For the text-containing cell, return its midpoint in (X, Y) coordinate format. 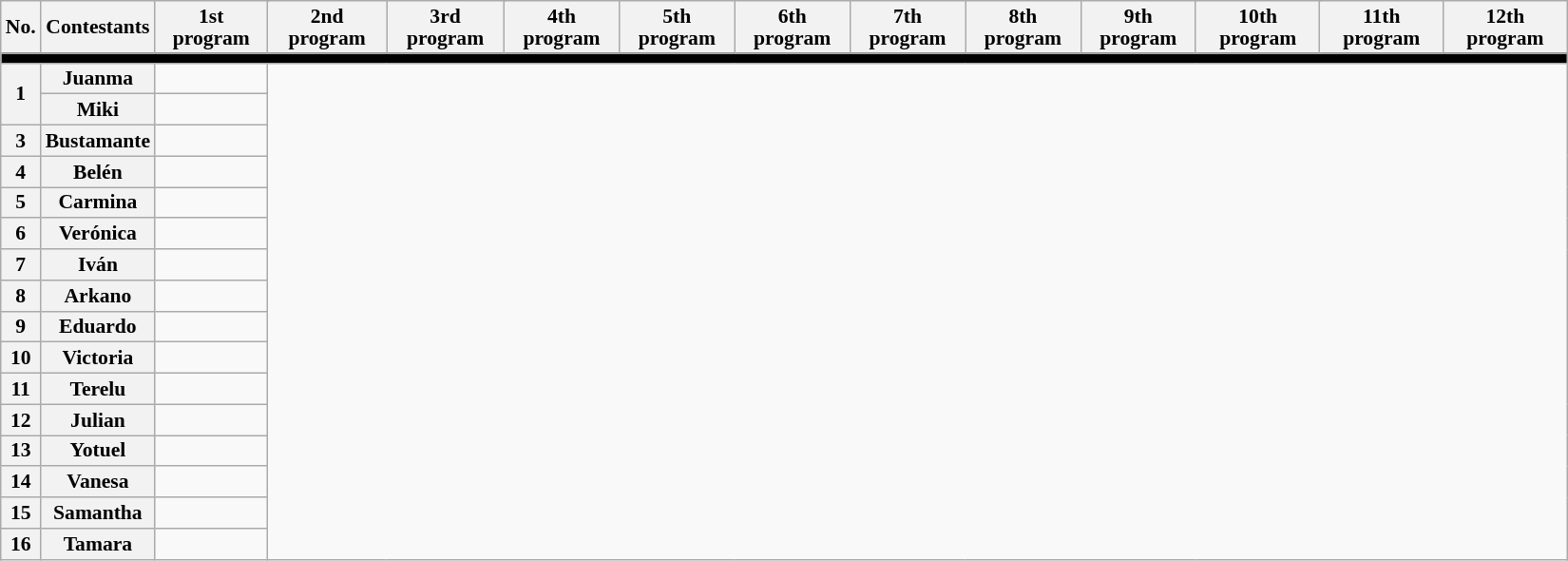
Samantha (98, 513)
Yotuel (98, 451)
Victoria (98, 358)
3rd program (445, 27)
7th program (907, 27)
Juanma (98, 78)
14 (21, 483)
7 (21, 264)
Belén (98, 171)
Verónica (98, 234)
11th program (1382, 27)
15 (21, 513)
Miki (98, 110)
Terelu (98, 390)
13 (21, 451)
9th program (1138, 27)
4th program (561, 27)
6 (21, 234)
8th program (1023, 27)
16 (21, 544)
3 (21, 141)
10th program (1258, 27)
Carmina (98, 203)
No. (21, 27)
1st program (211, 27)
1 (21, 93)
12 (21, 420)
Vanesa (98, 483)
Iván (98, 264)
4 (21, 171)
Eduardo (98, 327)
12th program (1505, 27)
Bustamante (98, 141)
6th program (793, 27)
2nd program (327, 27)
11 (21, 390)
10 (21, 358)
Tamara (98, 544)
9 (21, 327)
Julian (98, 420)
5 (21, 203)
5th program (677, 27)
8 (21, 297)
Arkano (98, 297)
Contestants (98, 27)
